Determine the (x, y) coordinate at the center of the cell enclosing the given text.  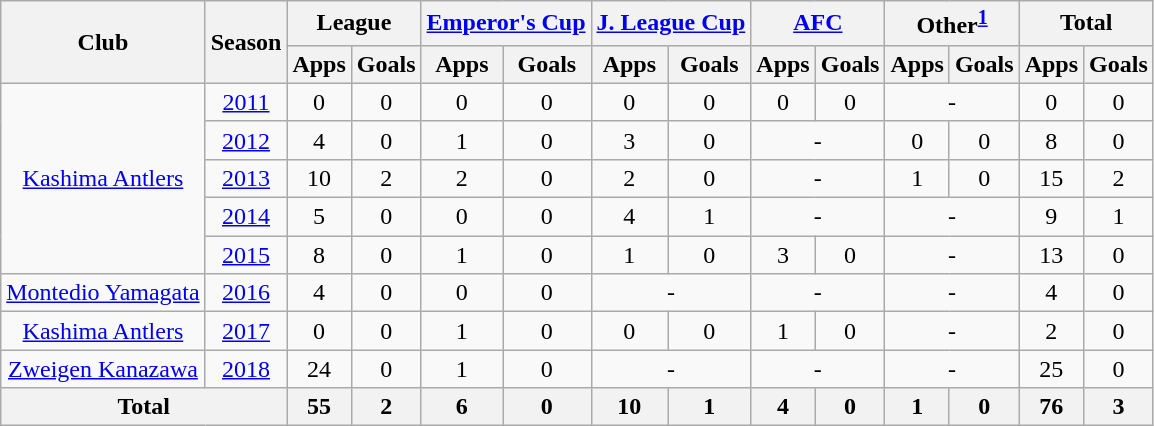
Emperor's Cup (506, 24)
2012 (246, 140)
Season (246, 42)
2014 (246, 217)
Zweigen Kanazawa (103, 369)
24 (319, 369)
5 (319, 217)
25 (1051, 369)
AFC (818, 24)
League (354, 24)
6 (462, 407)
13 (1051, 255)
Other1 (952, 24)
2015 (246, 255)
J. League Cup (671, 24)
Club (103, 42)
55 (319, 407)
2011 (246, 102)
9 (1051, 217)
2016 (246, 293)
2013 (246, 178)
2017 (246, 331)
76 (1051, 407)
15 (1051, 178)
Montedio Yamagata (103, 293)
2018 (246, 369)
